Locate the cell with the specified text and output its [X, Y] center coordinate. 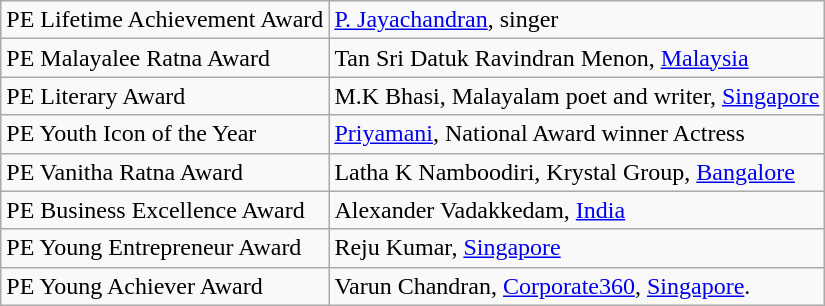
PE Vanitha Ratna Award [165, 172]
PE Lifetime Achievement Award [165, 20]
PE Young Achiever Award [165, 286]
Latha K Namboodiri, Krystal Group, Bangalore [577, 172]
Alexander Vadakkedam, India [577, 210]
Priyamani, National Award winner Actress [577, 134]
PE Business Excellence Award [165, 210]
PE Youth Icon of the Year [165, 134]
Reju Kumar, Singapore [577, 248]
PE Young Entrepreneur Award [165, 248]
Varun Chandran, Corporate360, Singapore. [577, 286]
Tan Sri Datuk Ravindran Menon, Malaysia [577, 58]
PE Literary Award [165, 96]
M.K Bhasi, Malayalam poet and writer, Singapore [577, 96]
PE Malayalee Ratna Award [165, 58]
P. Jayachandran, singer [577, 20]
